For the text-containing cell, return its midpoint in [x, y] coordinate format. 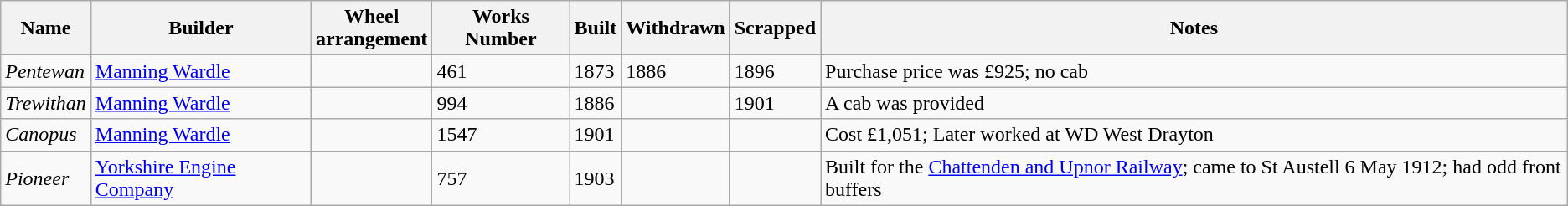
Notes [1194, 28]
Canopus [46, 135]
Withdrawn [675, 28]
1547 [501, 135]
1903 [596, 178]
Built [596, 28]
Pioneer [46, 178]
Scrapped [775, 28]
1896 [775, 71]
Works Number [501, 28]
Builder [201, 28]
757 [501, 178]
Yorkshire Engine Company [201, 178]
Pentewan [46, 71]
Wheelarrangement [372, 28]
A cab was provided [1194, 103]
Cost £1,051; Later worked at WD West Drayton [1194, 135]
461 [501, 71]
Purchase price was £925; no cab [1194, 71]
1873 [596, 71]
994 [501, 103]
Trewithan [46, 103]
Built for the Chattenden and Upnor Railway; came to St Austell 6 May 1912; had odd front buffers [1194, 178]
Name [46, 28]
